Return the [X, Y] coordinate for the center point of the cell that contains the specified text.  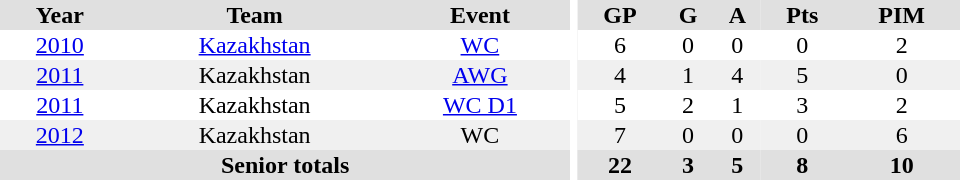
8 [802, 165]
WC D1 [480, 105]
Senior totals [285, 165]
Event [480, 15]
PIM [902, 15]
Team [255, 15]
Year [60, 15]
10 [902, 165]
GP [620, 15]
2010 [60, 45]
A [737, 15]
G [688, 15]
2012 [60, 135]
AWG [480, 75]
Pts [802, 15]
7 [620, 135]
22 [620, 165]
